From the cell containing the given text, extract its center point as (X, Y) coordinate. 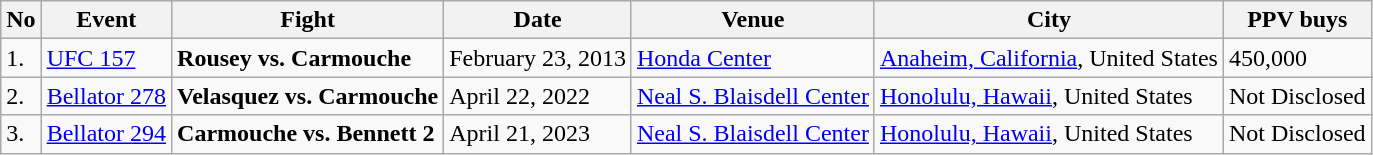
Velasquez vs. Carmouche (308, 96)
Rousey vs. Carmouche (308, 58)
Bellator 294 (106, 134)
2. (21, 96)
Fight (308, 20)
Honda Center (752, 58)
Event (106, 20)
Date (538, 20)
1. (21, 58)
Anaheim, California, United States (1048, 58)
No (21, 20)
Venue (752, 20)
April 21, 2023 (538, 134)
PPV buys (1297, 20)
450,000 (1297, 58)
UFC 157 (106, 58)
April 22, 2022 (538, 96)
Bellator 278 (106, 96)
February 23, 2013 (538, 58)
Carmouche vs. Bennett 2 (308, 134)
City (1048, 20)
3. (21, 134)
